Identify which cell holds the provided text, then report its (x, y) central coordinate. 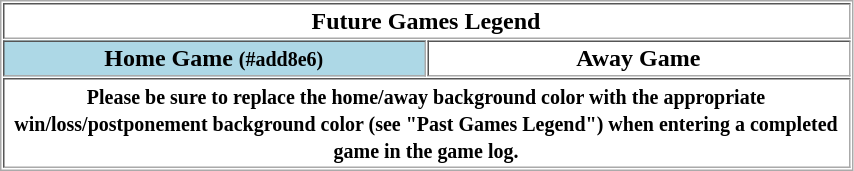
Future Games Legend (426, 21)
Away Game (638, 58)
Home Game (#add8e6) (214, 58)
